From the cell containing the given text, extract its center point as [x, y] coordinate. 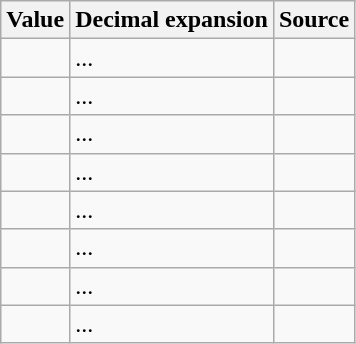
Decimal expansion [172, 20]
Source [314, 20]
Value [36, 20]
